Identify which cell holds the provided text, then report its (x, y) central coordinate. 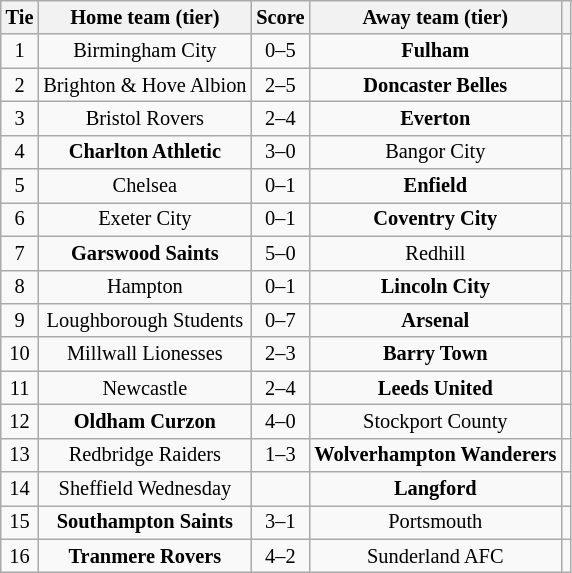
Loughborough Students (144, 320)
0–7 (280, 320)
Chelsea (144, 186)
Langford (435, 489)
Stockport County (435, 421)
Home team (tier) (144, 17)
Redhill (435, 253)
13 (20, 455)
Bristol Rovers (144, 118)
14 (20, 489)
Barry Town (435, 354)
2 (20, 85)
3–1 (280, 522)
Wolverhampton Wanderers (435, 455)
Sheffield Wednesday (144, 489)
0–5 (280, 51)
12 (20, 421)
10 (20, 354)
11 (20, 388)
Millwall Lionesses (144, 354)
3 (20, 118)
Lincoln City (435, 287)
Portsmouth (435, 522)
Tranmere Rovers (144, 556)
5 (20, 186)
1–3 (280, 455)
4 (20, 152)
Garswood Saints (144, 253)
Birmingham City (144, 51)
Score (280, 17)
Southampton Saints (144, 522)
Doncaster Belles (435, 85)
3–0 (280, 152)
Charlton Athletic (144, 152)
Newcastle (144, 388)
Everton (435, 118)
7 (20, 253)
2–5 (280, 85)
Brighton & Hove Albion (144, 85)
6 (20, 219)
Tie (20, 17)
Redbridge Raiders (144, 455)
Coventry City (435, 219)
8 (20, 287)
5–0 (280, 253)
Fulham (435, 51)
1 (20, 51)
9 (20, 320)
Enfield (435, 186)
Oldham Curzon (144, 421)
16 (20, 556)
4–2 (280, 556)
Hampton (144, 287)
2–3 (280, 354)
Leeds United (435, 388)
4–0 (280, 421)
Sunderland AFC (435, 556)
15 (20, 522)
Bangor City (435, 152)
Exeter City (144, 219)
Arsenal (435, 320)
Away team (tier) (435, 17)
